Search for the cell housing the specified text and yield its [X, Y] center coordinate. 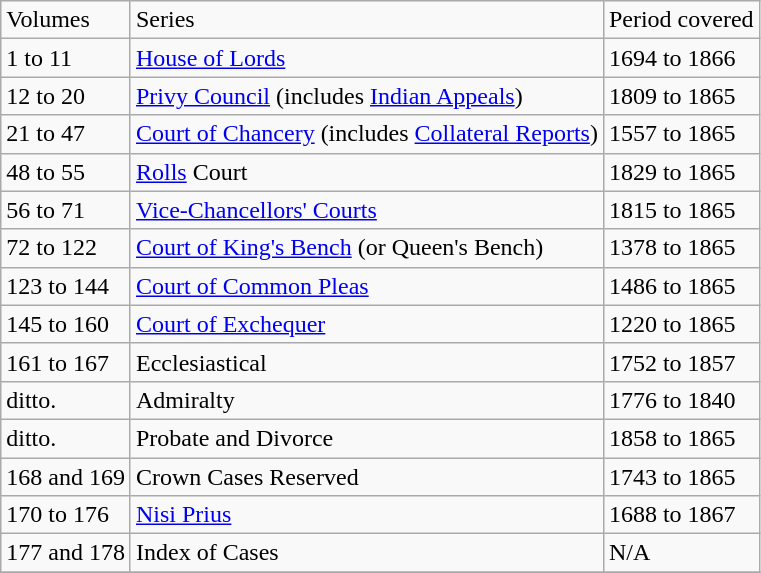
Series [366, 20]
21 to 47 [66, 134]
Period covered [681, 20]
Index of Cases [366, 553]
Court of Chancery (includes Collateral Reports) [366, 134]
Nisi Prius [366, 515]
1815 to 1865 [681, 210]
Vice-Chancellors' Courts [366, 210]
145 to 160 [66, 324]
Court of Common Pleas [366, 286]
Ecclesiastical [366, 362]
Volumes [66, 20]
72 to 122 [66, 248]
1486 to 1865 [681, 286]
1688 to 1867 [681, 515]
Court of King's Bench (or Queen's Bench) [366, 248]
161 to 167 [66, 362]
Privy Council (includes Indian Appeals) [366, 96]
56 to 71 [66, 210]
1694 to 1866 [681, 58]
170 to 176 [66, 515]
1809 to 1865 [681, 96]
1752 to 1857 [681, 362]
123 to 144 [66, 286]
N/A [681, 553]
Rolls Court [366, 172]
168 and 169 [66, 477]
12 to 20 [66, 96]
48 to 55 [66, 172]
1557 to 1865 [681, 134]
Court of Exchequer [366, 324]
Admiralty [366, 400]
1743 to 1865 [681, 477]
1776 to 1840 [681, 400]
1829 to 1865 [681, 172]
177 and 178 [66, 553]
1378 to 1865 [681, 248]
1858 to 1865 [681, 438]
Probate and Divorce [366, 438]
Crown Cases Reserved [366, 477]
1 to 11 [66, 58]
1220 to 1865 [681, 324]
House of Lords [366, 58]
